Scan for the cell matching the given text and deliver its (x, y) coordinate at center. 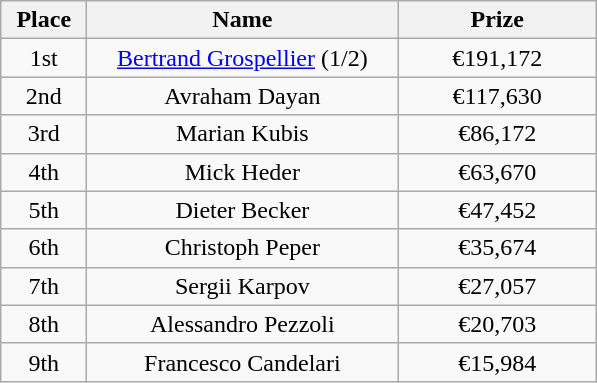
Alessandro Pezzoli (242, 324)
1st (44, 58)
Bertrand Grospellier (1/2) (242, 58)
Avraham Dayan (242, 96)
€35,674 (498, 248)
Marian Kubis (242, 134)
€27,057 (498, 286)
3rd (44, 134)
Christoph Peper (242, 248)
Francesco Candelari (242, 362)
Dieter Becker (242, 210)
€117,630 (498, 96)
6th (44, 248)
€86,172 (498, 134)
7th (44, 286)
4th (44, 172)
2nd (44, 96)
8th (44, 324)
€15,984 (498, 362)
5th (44, 210)
Name (242, 20)
9th (44, 362)
€191,172 (498, 58)
Sergii Karpov (242, 286)
€63,670 (498, 172)
Place (44, 20)
Mick Heder (242, 172)
€20,703 (498, 324)
Prize (498, 20)
€47,452 (498, 210)
